Detect which cell encompasses the target text, then output its (x, y) center coordinate. 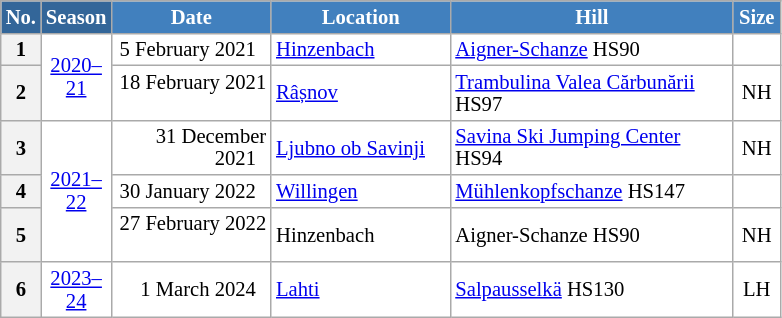
2020–21 (76, 76)
Lahti (360, 290)
Hill (592, 16)
4 (21, 190)
6 (21, 290)
27 February 2022 (191, 234)
Salpausselkä HS130 (592, 290)
2021–22 (76, 191)
2 (21, 92)
18 February 2021 (191, 92)
Size (756, 16)
1 (21, 49)
5 February 2021 (191, 49)
Willingen (360, 190)
No. (21, 16)
Savina Ski Jumping Center HS94 (592, 148)
Date (191, 16)
2023–24 (76, 290)
1 March 2024 (191, 290)
3 (21, 148)
Râșnov (360, 92)
Mühlenkopfschanze HS147 (592, 190)
Season (76, 16)
Trambulina Valea Cărbunării HS97 (592, 92)
5 (21, 234)
31 December 2021 (191, 148)
Location (360, 16)
LH (756, 290)
Ljubno ob Savinji (360, 148)
30 January 2022 (191, 190)
